Determine the (x, y) coordinate at the center of the cell enclosing the given text.  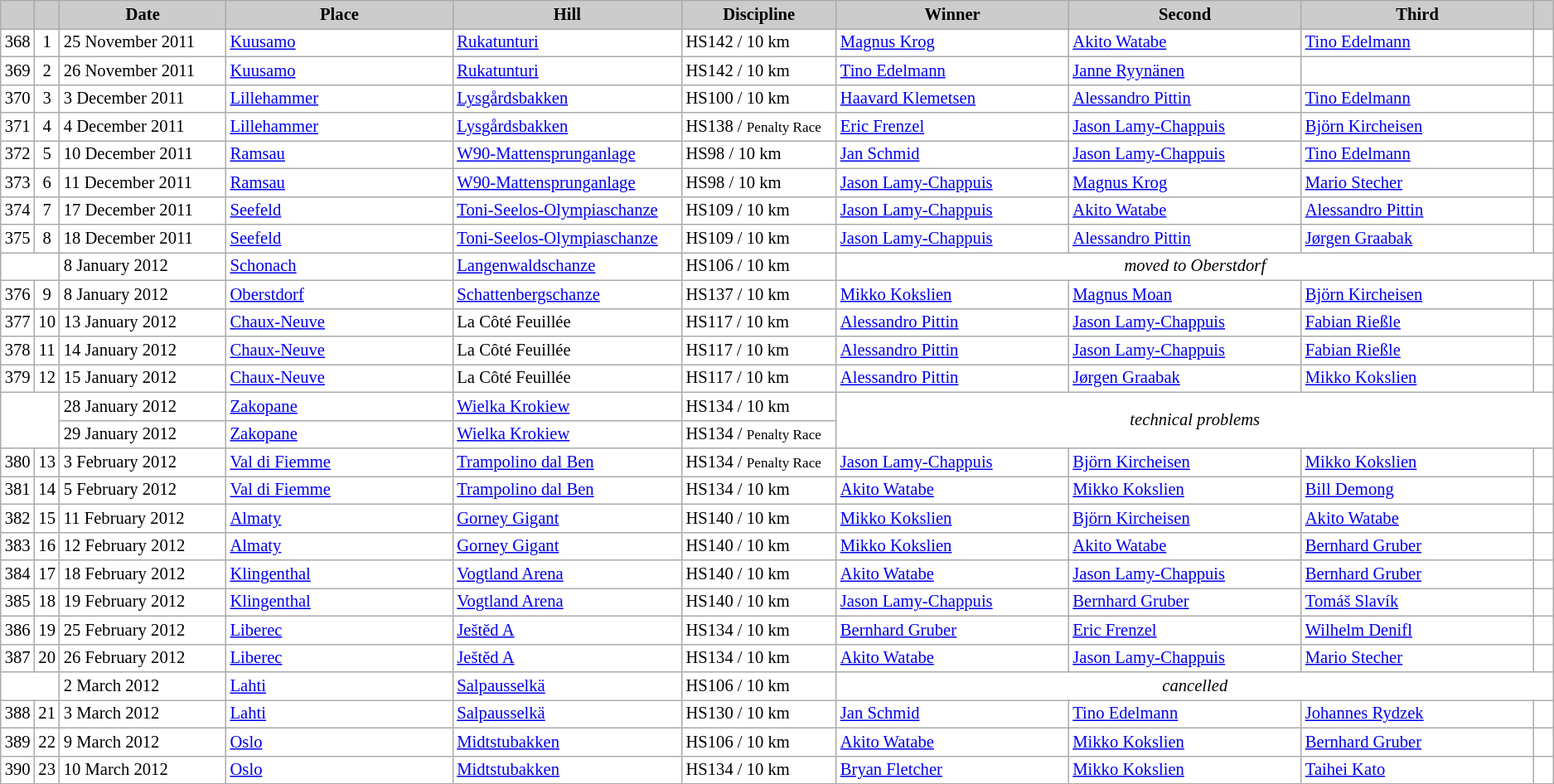
HS137 / 10 km (759, 294)
375 (18, 238)
Third (1417, 14)
369 (18, 70)
21 (46, 714)
3 February 2012 (143, 462)
HS138 / Penalty Race (759, 127)
2 March 2012 (143, 685)
13 (46, 462)
Bill Demong (1417, 490)
373 (18, 182)
11 December 2011 (143, 182)
12 (46, 378)
389 (18, 742)
370 (18, 99)
3 December 2011 (143, 99)
23 (46, 770)
3 (46, 99)
10 December 2011 (143, 154)
387 (18, 658)
Haavard Klemetsen (952, 99)
383 (18, 546)
Schonach (340, 266)
14 January 2012 (143, 351)
25 February 2012 (143, 630)
Johannes Rydzek (1417, 714)
Janne Ryynänen (1184, 70)
381 (18, 490)
26 February 2012 (143, 658)
16 (46, 546)
29 January 2012 (143, 434)
Date (143, 14)
26 November 2011 (143, 70)
368 (18, 42)
380 (18, 462)
385 (18, 602)
371 (18, 127)
14 (46, 490)
17 December 2011 (143, 211)
Tomáš Slavík (1417, 602)
5 February 2012 (143, 490)
cancelled (1195, 685)
10 (46, 322)
Bryan Fletcher (952, 770)
377 (18, 322)
13 January 2012 (143, 322)
Winner (952, 14)
4 December 2011 (143, 127)
376 (18, 294)
28 January 2012 (143, 406)
18 December 2011 (143, 238)
379 (18, 378)
Langenwaldschanze (567, 266)
22 (46, 742)
382 (18, 518)
5 (46, 154)
372 (18, 154)
Discipline (759, 14)
technical problems (1195, 420)
384 (18, 574)
8 (46, 238)
20 (46, 658)
Hill (567, 14)
15 January 2012 (143, 378)
Oberstdorf (340, 294)
17 (46, 574)
386 (18, 630)
1 (46, 42)
19 February 2012 (143, 602)
Second (1184, 14)
374 (18, 211)
18 February 2012 (143, 574)
3 March 2012 (143, 714)
390 (18, 770)
Wilhelm Denifl (1417, 630)
11 (46, 351)
2 (46, 70)
25 November 2011 (143, 42)
6 (46, 182)
18 (46, 602)
HS100 / 10 km (759, 99)
Schattenbergschanze (567, 294)
15 (46, 518)
9 (46, 294)
12 February 2012 (143, 546)
10 March 2012 (143, 770)
Magnus Moan (1184, 294)
Place (340, 14)
7 (46, 211)
378 (18, 351)
388 (18, 714)
9 March 2012 (143, 742)
4 (46, 127)
HS130 / 10 km (759, 714)
19 (46, 630)
11 February 2012 (143, 518)
moved to Oberstdorf (1195, 266)
Taihei Kato (1417, 770)
